For the text-containing cell, return its midpoint in (X, Y) coordinate format. 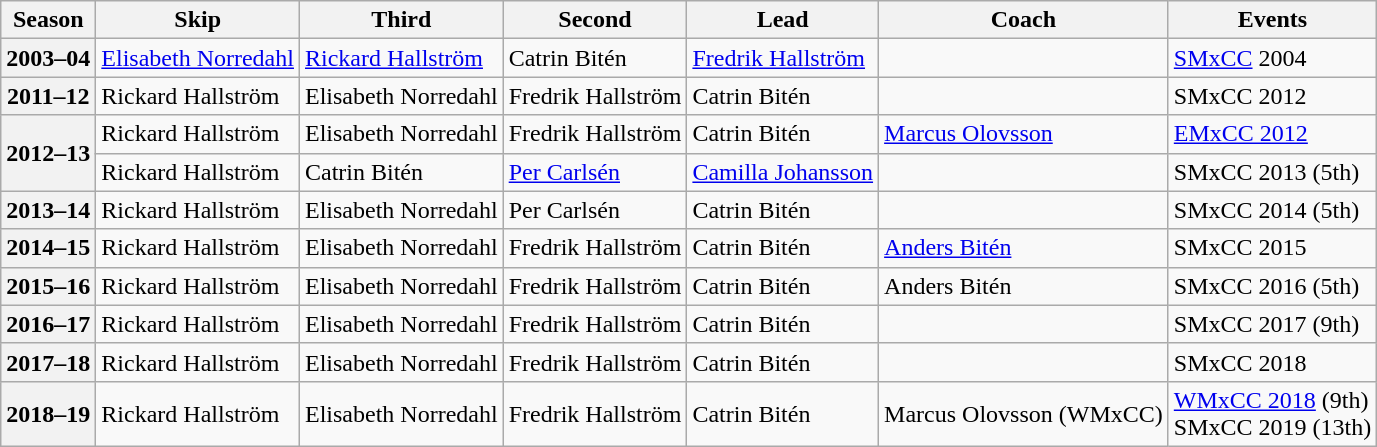
Camilla Johansson (783, 172)
Events (1272, 20)
Marcus Olovsson (WMxCC) (1024, 414)
2011–12 (48, 96)
Skip (198, 20)
Third (401, 20)
SMxCC 2004 (1272, 58)
2003–04 (48, 58)
Second (595, 20)
SMxCC 2012 (1272, 96)
EMxCC 2012 (1272, 134)
2017–18 (48, 362)
SMxCC 2015 (1272, 248)
WMxCC 2018 (9th)SMxCC 2019 (13th) (1272, 414)
SMxCC 2014 (5th) (1272, 210)
Lead (783, 20)
Coach (1024, 20)
SMxCC 2018 (1272, 362)
Season (48, 20)
2013–14 (48, 210)
2014–15 (48, 248)
2012–13 (48, 153)
2016–17 (48, 324)
SMxCC 2013 (5th) (1272, 172)
2018–19 (48, 414)
Marcus Olovsson (1024, 134)
2015–16 (48, 286)
SMxCC 2017 (9th) (1272, 324)
SMxCC 2016 (5th) (1272, 286)
